From the cell containing the given text, extract its center point as (x, y) coordinate. 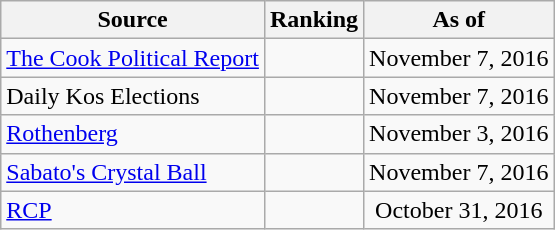
Rothenberg (133, 134)
October 31, 2016 (459, 210)
Daily Kos Elections (133, 96)
The Cook Political Report (133, 58)
RCP (133, 210)
Ranking (314, 20)
Source (133, 20)
November 3, 2016 (459, 134)
Sabato's Crystal Ball (133, 172)
As of (459, 20)
